Return (x, y) of the center of cell containing provided text 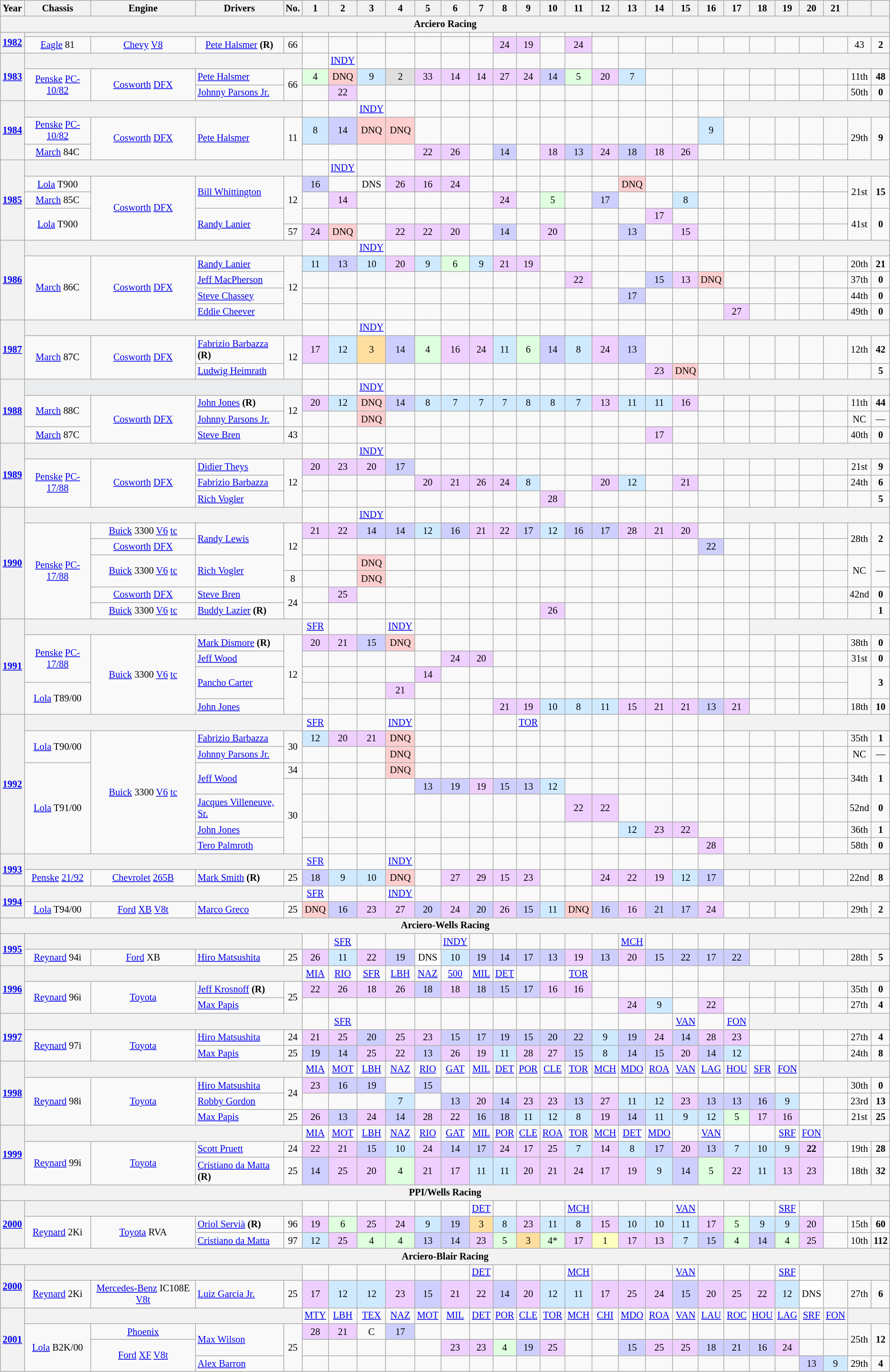
Jeff MacPherson (239, 280)
Fabrizio Barbazza (R) (239, 349)
ROC (737, 1316)
CHI (605, 1316)
Year (12, 8)
97 (293, 1241)
10th (859, 1241)
1989 (12, 475)
LAU (711, 1316)
23rd (859, 1101)
Arciero-Wells Racing (445, 925)
34 (293, 770)
March 88C (57, 411)
MTY (315, 1316)
1998 (12, 1093)
Toyota RVA (143, 1232)
2001 (12, 1339)
Didier Theys (239, 467)
Drivers (239, 8)
500 (456, 973)
1988 (12, 411)
32 (881, 1171)
TEX (371, 1316)
42nd (859, 595)
1985 (12, 200)
22nd (859, 877)
Reynard 94i (57, 957)
No. (293, 8)
Bill Whittington (239, 192)
Eagle 81 (57, 45)
Lola T89/00 (57, 699)
March 85C (57, 200)
Reynard 99i (57, 1163)
42 (881, 349)
38th (859, 643)
112 (881, 1241)
60 (881, 1224)
Randy Lewis (239, 538)
52nd (859, 808)
March 84C (57, 152)
Steve Chassey (239, 296)
58th (859, 846)
Luiz Garcia Jr. (239, 1294)
31st (859, 659)
Tero Palmroth (239, 846)
40th (859, 435)
15th (859, 1224)
Scott Pruett (239, 1149)
1995 (12, 949)
4* (553, 1241)
Reynard 98i (57, 1101)
PPI/Wells Racing (445, 1193)
Phoenix (143, 1332)
1990 (12, 563)
Arciero Racing (445, 24)
48 (881, 77)
Lola B2K/00 (57, 1348)
1997 (12, 1037)
20th (859, 264)
36th (859, 830)
Eddie Cheever (239, 312)
1987 (12, 349)
1982 (12, 43)
John Jones (R) (239, 403)
12th (859, 349)
March 86C (57, 288)
Marco Greco (239, 909)
Reynard 97i (57, 1045)
Jeff Krosnoff (R) (239, 989)
Lola T91/00 (57, 808)
50th (859, 93)
Engine (143, 8)
25th (859, 1339)
Cristiano da Matta (R) (239, 1171)
Max Wilson (239, 1339)
Mercedes-Benz IC108E V8t (143, 1294)
44 (881, 403)
1999 (12, 1155)
Pete Halsmer (R) (239, 45)
57 (293, 232)
Alex Barron (239, 1363)
Arciero-Blair Racing (445, 1256)
Chevrolet 265B (143, 877)
37th (859, 280)
33 (428, 77)
Ford XF V8t (143, 1355)
44th (859, 296)
Mark Smith (R) (239, 877)
1984 (12, 130)
41st (859, 224)
Ford XB V8t (143, 909)
Lola T90/00 (57, 746)
30th (859, 1085)
1996 (12, 989)
Oriol Servià (R) (239, 1224)
Ludwig Heimrath (239, 371)
1994 (12, 902)
Ford XB (143, 957)
1986 (12, 280)
Robby Gordon (239, 1101)
Pancho Carter (239, 682)
Jacques Villeneuve, Sr. (239, 808)
Lola T94/00 (57, 909)
96 (293, 1224)
Chevy V8 (143, 45)
49th (859, 312)
Reynard 96i (57, 998)
Mark Dismore (R) (239, 643)
Penske 21/92 (57, 877)
1991 (12, 666)
1983 (12, 77)
Buddy Lazier (R) (239, 611)
29 (481, 877)
C (371, 1332)
19th (859, 1149)
1992 (12, 784)
1993 (12, 869)
Cristiano da Matta (239, 1241)
Chassis (57, 8)
34th (859, 778)
